For the text-containing cell, return its midpoint in (X, Y) coordinate format. 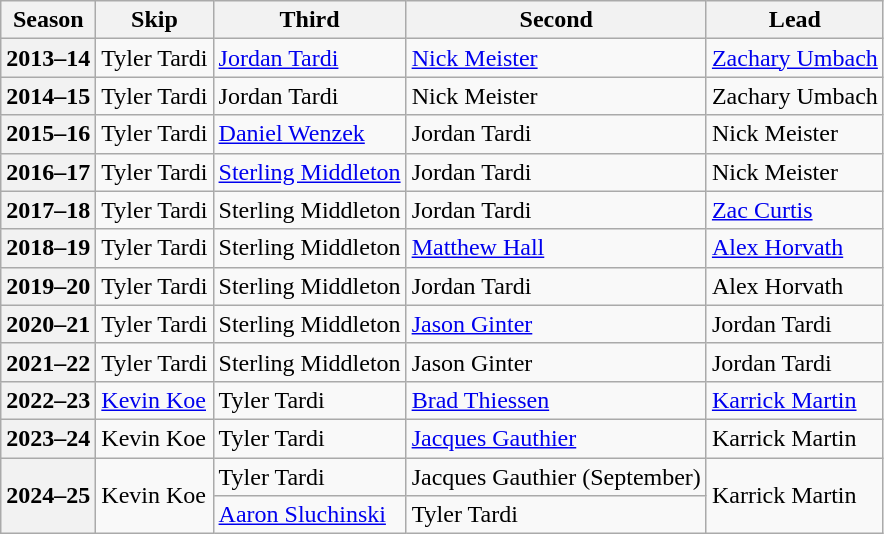
Second (556, 20)
2013–14 (48, 58)
2021–22 (48, 362)
Zac Curtis (794, 210)
2014–15 (48, 96)
Matthew Hall (556, 248)
Aaron Sluchinski (310, 515)
Season (48, 20)
Jacques Gauthier (556, 438)
2024–25 (48, 496)
2015–16 (48, 134)
2018–19 (48, 248)
2023–24 (48, 438)
Jacques Gauthier (September) (556, 477)
2016–17 (48, 172)
2022–23 (48, 400)
Daniel Wenzek (310, 134)
2017–18 (48, 210)
Brad Thiessen (556, 400)
Lead (794, 20)
2019–20 (48, 286)
Skip (154, 20)
2020–21 (48, 324)
Third (310, 20)
